Determine the (x, y) coordinate at the center of the cell enclosing the given text.  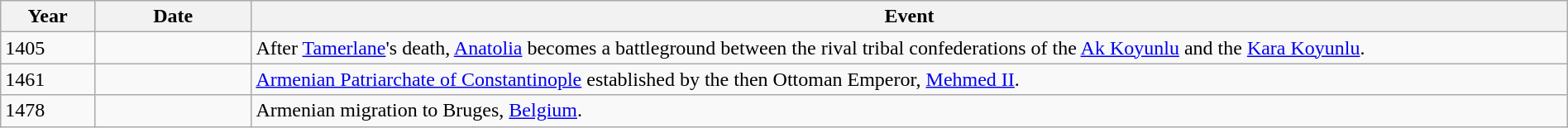
Armenian Patriarchate of Constantinople established by the then Ottoman Emperor, Mehmed II. (910, 79)
1478 (48, 111)
1405 (48, 48)
1461 (48, 79)
Date (172, 17)
Armenian migration to Bruges, Belgium. (910, 111)
Event (910, 17)
After Tamerlane's death, Anatolia becomes a battleground between the rival tribal confederations of the Ak Koyunlu and the Kara Koyunlu. (910, 48)
Year (48, 17)
